Search for the cell housing the specified text and yield its (X, Y) center coordinate. 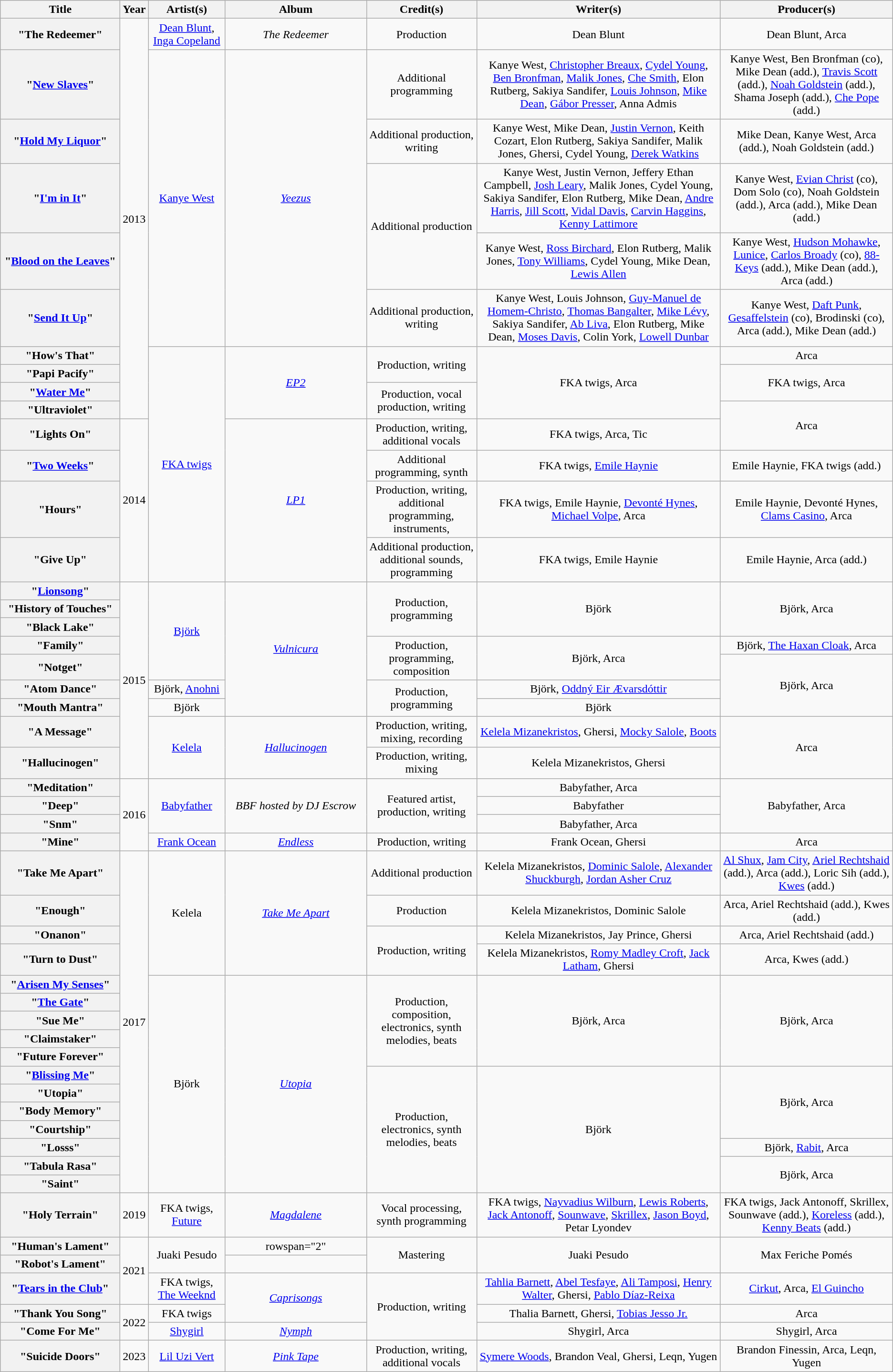
2022 (135, 1322)
2019 (135, 1215)
"Black Lake" (60, 627)
"Suicide Doors" (60, 1356)
Additional production, additional sounds, programming (422, 560)
"Holy Terrain" (60, 1215)
Production, vocal production, writing (422, 401)
Arca, Ariel Rechtshaid (add.) (806, 935)
"Claimstaker" (60, 1039)
Year (135, 10)
Yeezus (296, 198)
"Blissing Me" (60, 1075)
"The Gate" (60, 1002)
"Body Memory" (60, 1111)
Kanye West, Evian Christ (co), Dom Solo (co), Noah Goldstein (add.), Arca (add.), Mike Dean (add.) (806, 198)
Additional programming (422, 84)
rowspan="2" (296, 1246)
Dean Blunt (598, 34)
Emile Haynie, Devonté Hynes, Clams Casino, Arca (806, 509)
Kanye West, Ben Bronfman (co), Mike Dean (add.), Travis Scott (add.), Noah Goldstein (add.), Shama Joseph (add.), Che Pope (add.) (806, 84)
"Arisen My Senses" (60, 984)
Kelela Mizanekristos, Dominic Salole, Alexander Shuckburgh, Jordan Asher Cruz (598, 873)
"Papi Pacify" (60, 373)
Björk, Anohni (187, 689)
Kanye West, Daft Punk, Gesaffelstein (co), Brodinski (co), Arca (add.), Mike Dean (add.) (806, 318)
FKA twigs, Arca, Tic (598, 434)
"Mouth Mantra" (60, 707)
Featured artist, production, writing (422, 805)
"Human's Lament" (60, 1246)
"Hallucinogen" (60, 763)
Production, programming, composition (422, 658)
EP2 (296, 382)
Production, composition, electronics, synth melodies, beats (422, 1021)
Mike Dean, Kanye West, Arca (add.), Noah Goldstein (add.) (806, 141)
"I'm in It" (60, 198)
Thalia Barnett, Ghersi, Tobias Jesso Jr. (598, 1313)
FKA twigs, Future (187, 1215)
2014 (135, 500)
"Family" (60, 645)
Arca, Ariel Rechtshaid (add.), Kwes (add.) (806, 910)
"How's That" (60, 355)
"Hours" (60, 509)
"Deep" (60, 805)
Kelela Mizanekristos, Ghersi (598, 763)
Kanye West, Hudson Mohawke, Lunice, Carlos Broady (co), 88-Keys (add.), Mike Dean (add.), Arca (add.) (806, 261)
FKA twigs, Jack Antonoff, Skrillex, Sounwave (add.), Koreless (add.), Kenny Beats (add.) (806, 1215)
"Two Weeks" (60, 465)
Magdalene (296, 1215)
Max Feriche Pomés (806, 1255)
Kanye West, Ross Birchard, Elon Rutberg, Malik Jones, Tony Williams, Cydel Young, Mike Dean, Lewis Allen (598, 261)
Artist(s) (187, 10)
"Lights On" (60, 434)
Album (296, 10)
Kelela Mizanekristos, Romy Madley Croft, Jack Latham, Ghersi (598, 959)
"Robot's Lament" (60, 1264)
"Tears in the Club" (60, 1289)
"Mine" (60, 842)
"Saint" (60, 1184)
Björk, The Haxan Cloak, Arca (806, 645)
"Snm" (60, 824)
Lil Uzi Vert (187, 1356)
Nymph (296, 1331)
Dean Blunt, Arca (806, 34)
Kanye West, Mike Dean, Justin Vernon, Keith Cozart, Elon Rutberg, Sakiya Sandifer, Malik Jones, Ghersi, Cydel Young, Derek Watkins (598, 141)
"Notget" (60, 667)
Brandon Finessin, Arca, Leqn, Yugen (806, 1356)
Cirkut, Arca, El Guincho (806, 1289)
FKA twigs, The Weeknd (187, 1289)
"The Redeemer" (60, 34)
"Losss" (60, 1147)
"Sue Me" (60, 1021)
"Onanon" (60, 935)
"Come For Me" (60, 1331)
Take Me Apart (296, 913)
Kanye West (187, 198)
2023 (135, 1356)
"Turn to Dust" (60, 959)
FKA twigs, Emile Haynie, Devonté Hynes, Michael Volpe, Arca (598, 509)
Frank Ocean (187, 842)
Dean Blunt, Inga Copeland (187, 34)
Vulnicura (296, 649)
Endless (296, 842)
Utopia (296, 1084)
2017 (135, 1021)
Production, writing, additional programming, instruments, (422, 509)
Kelela Mizanekristos, Dominic Salole (598, 910)
The Redeemer (296, 34)
Producer(s) (806, 10)
"Meditation" (60, 787)
Shygirl (187, 1331)
Emile Haynie, Arca (add.) (806, 560)
LP1 (296, 500)
"Blood on the Leaves" (60, 261)
"Enough" (60, 910)
Production, electronics, synth melodies, beats (422, 1129)
2021 (135, 1270)
Writer(s) (598, 10)
"History of Touches" (60, 609)
Credit(s) (422, 10)
Al Shux, Jam City, Ariel Rechtshaid (add.), Arca (add.), Loric Sih (add.), Kwes (add.) (806, 873)
"Tabula Rasa" (60, 1166)
2013 (135, 219)
"A Message" (60, 732)
2016 (135, 815)
Production, writing, mixing, recording (422, 732)
Tahlia Barnett, Abel Tesfaye, Ali Tamposi, Henry Walter, Ghersi, Pablo Díaz-Reixa (598, 1289)
Hallucinogen (296, 747)
"Courtship" (60, 1129)
Pink Tape (296, 1356)
"Future Forever" (60, 1057)
"Thank You Song" (60, 1313)
FKA twigs, Nayvadius Wilburn, Lewis Roberts, Jack Antonoff, Sounwave, Skrillex, Jason Boyd, Petar Lyondev (598, 1215)
2015 (135, 680)
Additional programming, synth (422, 465)
Emile Haynie, FKA twigs (add.) (806, 465)
"Utopia" (60, 1093)
Caprisongs (296, 1298)
"Water Me" (60, 392)
"Atom Dance" (60, 689)
"Ultraviolet" (60, 410)
"Give Up" (60, 560)
Björk, Oddný Eir Ævarsdóttir (598, 689)
Arca, Kwes (add.) (806, 959)
Kelela Mizanekristos, Ghersi, Mocky Salole, Boots (598, 732)
Title (60, 10)
BBF hosted by DJ Escrow (296, 805)
"Lionsong" (60, 591)
"Send It Up" (60, 318)
"New Slaves" (60, 84)
Mastering (422, 1255)
Björk, Rabit, Arca (806, 1147)
Production, writing, mixing (422, 763)
Vocal processing, synth programming (422, 1215)
Kelela Mizanekristos, Jay Prince, Ghersi (598, 935)
"Hold My Liquor" (60, 141)
"Take Me Apart" (60, 873)
Frank Ocean, Ghersi (598, 842)
Symere Woods, Brandon Veal, Ghersi, Leqn, Yugen (598, 1356)
